Determine the [x, y] coordinate at the center of the cell enclosing the given text.  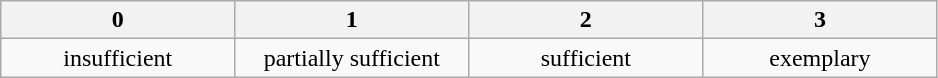
3 [820, 20]
partially sufficient [352, 58]
sufficient [586, 58]
2 [586, 20]
1 [352, 20]
insufficient [118, 58]
exemplary [820, 58]
0 [118, 20]
